For the text-containing cell, return its midpoint in [X, Y] coordinate format. 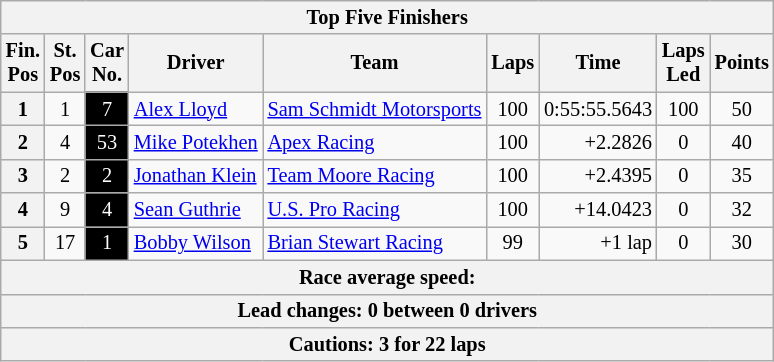
U.S. Pro Racing [375, 210]
LapsLed [684, 63]
Race average speed: [388, 277]
99 [512, 243]
53 [107, 142]
Mike Potekhen [196, 142]
35 [742, 176]
+14.0423 [598, 210]
CarNo. [107, 63]
5 [23, 243]
Team [375, 63]
17 [65, 243]
Team Moore Racing [375, 176]
30 [742, 243]
Alex Lloyd [196, 109]
Apex Racing [375, 142]
Jonathan Klein [196, 176]
7 [107, 109]
40 [742, 142]
Bobby Wilson [196, 243]
Sam Schmidt Motorsports [375, 109]
Top Five Finishers [388, 17]
50 [742, 109]
+1 lap [598, 243]
Time [598, 63]
Sean Guthrie [196, 210]
3 [23, 176]
Driver [196, 63]
Fin.Pos [23, 63]
St.Pos [65, 63]
9 [65, 210]
32 [742, 210]
Points [742, 63]
Cautions: 3 for 22 laps [388, 344]
Laps [512, 63]
+2.2826 [598, 142]
Lead changes: 0 between 0 drivers [388, 311]
Brian Stewart Racing [375, 243]
+2.4395 [598, 176]
0:55:55.5643 [598, 109]
